Find where the given text appears and provide that cell's center as (x, y) coordinate. 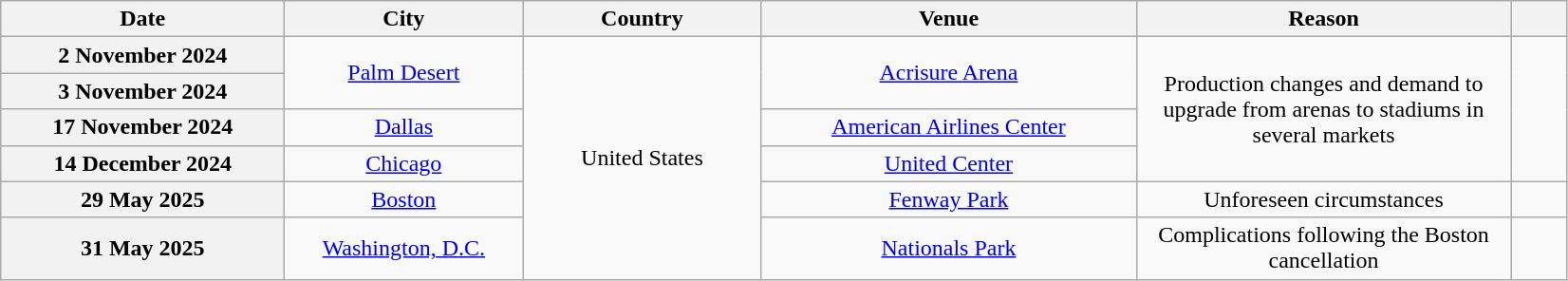
American Airlines Center (949, 127)
Complications following the Boston cancellation (1323, 249)
Washington, D.C. (404, 249)
29 May 2025 (142, 199)
31 May 2025 (142, 249)
14 December 2024 (142, 163)
Production changes and demand to upgrade from arenas to stadiums in several markets (1323, 109)
Nationals Park (949, 249)
Unforeseen circumstances (1323, 199)
Fenway Park (949, 199)
Date (142, 19)
2 November 2024 (142, 55)
Venue (949, 19)
United Center (949, 163)
Palm Desert (404, 73)
Reason (1323, 19)
Boston (404, 199)
Dallas (404, 127)
3 November 2024 (142, 91)
City (404, 19)
17 November 2024 (142, 127)
Acrisure Arena (949, 73)
Chicago (404, 163)
Country (642, 19)
United States (642, 158)
